Locate the cell with the specified text and output its (X, Y) center coordinate. 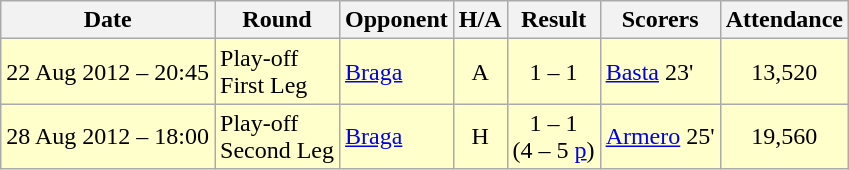
Result (554, 20)
22 Aug 2012 – 20:45 (108, 72)
Attendance (784, 20)
Play-offSecond Leg (276, 136)
Scorers (660, 20)
Basta 23' (660, 72)
Round (276, 20)
13,520 (784, 72)
Opponent (397, 20)
1 – 1 (554, 72)
H (480, 136)
19,560 (784, 136)
H/A (480, 20)
28 Aug 2012 – 18:00 (108, 136)
Armero 25' (660, 136)
Date (108, 20)
Play-offFirst Leg (276, 72)
A (480, 72)
1 – 1(4 – 5 p) (554, 136)
